Capture the cell that displays the provided text and extract its [X, Y] central coordinate. 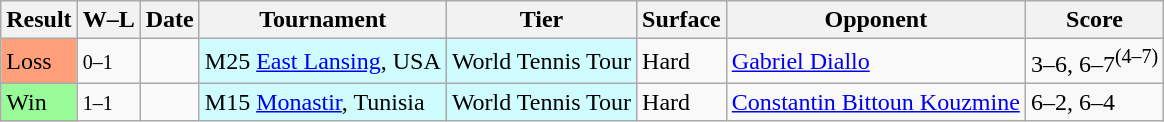
Score [1094, 20]
Date [170, 20]
M15 Monastir, Tunisia [322, 102]
Tier [541, 20]
6–2, 6–4 [1094, 102]
Gabriel Diallo [876, 62]
Win [39, 102]
Result [39, 20]
M25 East Lansing, USA [322, 62]
Opponent [876, 20]
Surface [682, 20]
W–L [108, 20]
Loss [39, 62]
0–1 [108, 62]
Tournament [322, 20]
1–1 [108, 102]
Constantin Bittoun Kouzmine [876, 102]
3–6, 6–7(4–7) [1094, 62]
